Search for the cell housing the specified text and yield its (X, Y) center coordinate. 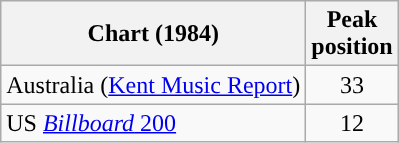
Chart (1984) (154, 34)
US Billboard 200 (154, 123)
Australia (Kent Music Report) (154, 85)
Peakposition (352, 34)
12 (352, 123)
33 (352, 85)
